From the cell containing the given text, extract its center point as (X, Y) coordinate. 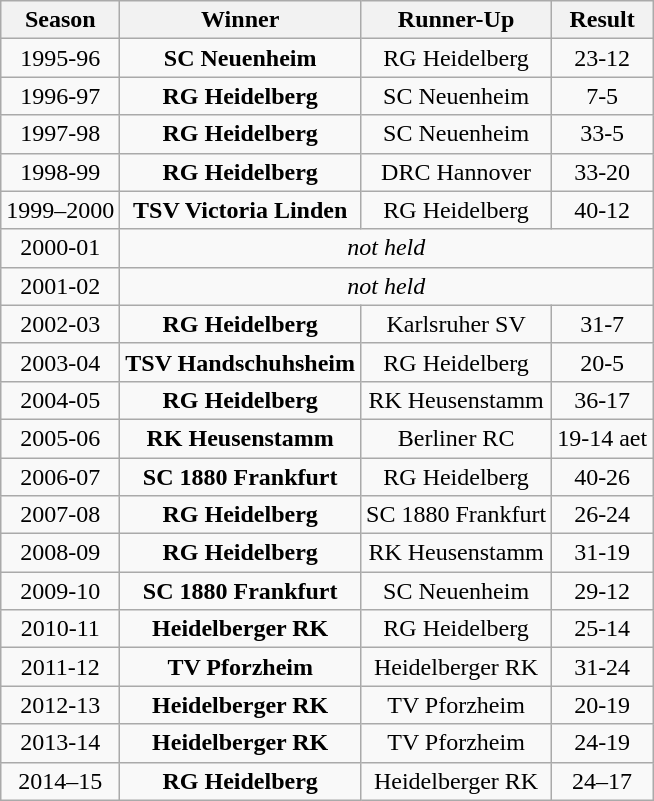
20-19 (602, 705)
33-20 (602, 172)
2014–15 (60, 781)
2008-09 (60, 553)
Season (60, 20)
1999–2000 (60, 210)
2002-03 (60, 324)
31-7 (602, 324)
2012-13 (60, 705)
36-17 (602, 400)
2013-14 (60, 743)
2003-04 (60, 362)
31-19 (602, 553)
24-19 (602, 743)
29-12 (602, 591)
7-5 (602, 96)
2007-08 (60, 515)
2010-11 (60, 629)
2004-05 (60, 400)
Karlsruher SV (456, 324)
Result (602, 20)
1997-98 (60, 134)
40-26 (602, 477)
DRC Hannover (456, 172)
Winner (240, 20)
2005-06 (60, 438)
TSV Victoria Linden (240, 210)
2001-02 (60, 286)
1995-96 (60, 58)
2000-01 (60, 248)
31-24 (602, 667)
23-12 (602, 58)
1996-97 (60, 96)
33-5 (602, 134)
1998-99 (60, 172)
20-5 (602, 362)
19-14 aet (602, 438)
Runner-Up (456, 20)
Berliner RC (456, 438)
40-12 (602, 210)
25-14 (602, 629)
26-24 (602, 515)
2006-07 (60, 477)
2011-12 (60, 667)
TSV Handschuhsheim (240, 362)
24–17 (602, 781)
2009-10 (60, 591)
